Locate the cell with the specified text and output its [X, Y] center coordinate. 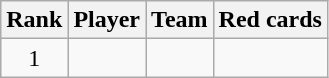
Team [180, 20]
Player [107, 20]
Red cards [270, 20]
Rank [34, 20]
1 [34, 58]
